Extract the [X, Y] coordinate from the center of the cell holding the provided text.  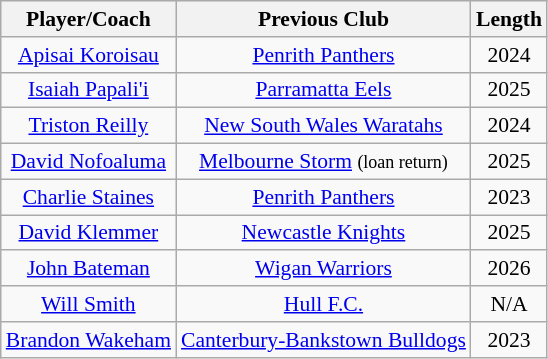
2026 [509, 269]
Hull F.C. [324, 304]
New South Wales Waratahs [324, 126]
Wigan Warriors [324, 269]
Brandon Wakeham [88, 340]
Will Smith [88, 304]
Triston Reilly [88, 126]
John Bateman [88, 269]
Previous Club [324, 19]
Apisai Koroisau [88, 55]
David Nofoaluma [88, 162]
David Klemmer [88, 233]
Newcastle Knights [324, 233]
Charlie Staines [88, 197]
Parramatta Eels [324, 90]
Length [509, 19]
Player/Coach [88, 19]
Melbourne Storm (loan return) [324, 162]
N/A [509, 304]
Canterbury-Bankstown Bulldogs [324, 340]
Isaiah Papali'i [88, 90]
